Output the [x, y] coordinate of the center of the cell containing the given text.  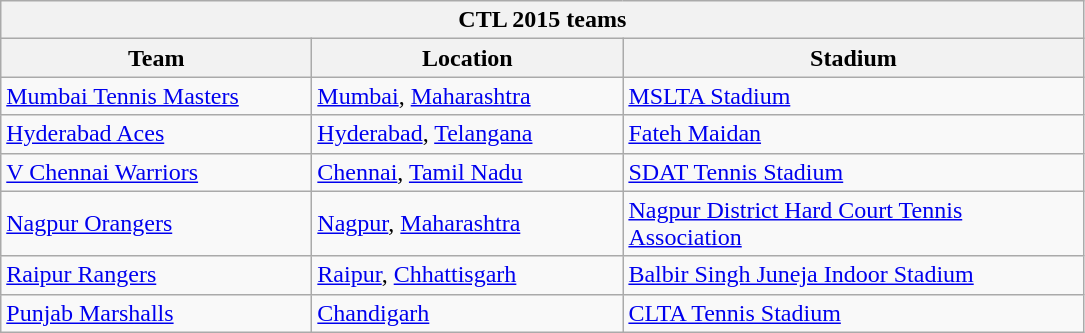
CLTA Tennis Stadium [854, 313]
Stadium [854, 58]
SDAT Tennis Stadium [854, 172]
Nagpur District Hard Court Tennis Association [854, 224]
Location [468, 58]
Balbir Singh Juneja Indoor Stadium [854, 275]
Mumbai, Maharashtra [468, 96]
Mumbai Tennis Masters [156, 96]
Nagpur Orangers [156, 224]
Team [156, 58]
V Chennai Warriors [156, 172]
MSLTA Stadium [854, 96]
Punjab Marshalls [156, 313]
Nagpur, Maharashtra [468, 224]
Raipur, Chhattisgarh [468, 275]
Fateh Maidan [854, 134]
Chandigarh [468, 313]
Chennai, Tamil Nadu [468, 172]
Hyderabad Aces [156, 134]
Raipur Rangers [156, 275]
Hyderabad, Telangana [468, 134]
CTL 2015 teams [542, 20]
